Return the [X, Y] coordinate for the center point of the cell that contains the specified text.  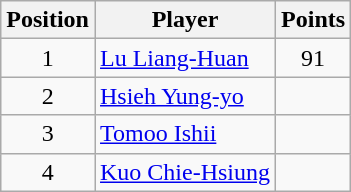
Kuo Chie-Hsiung [184, 172]
Position [48, 20]
Hsieh Yung-yo [184, 96]
2 [48, 96]
Lu Liang-Huan [184, 58]
3 [48, 134]
91 [314, 58]
1 [48, 58]
Points [314, 20]
4 [48, 172]
Player [184, 20]
Tomoo Ishii [184, 134]
